Detect which cell encompasses the target text, then output its (x, y) center coordinate. 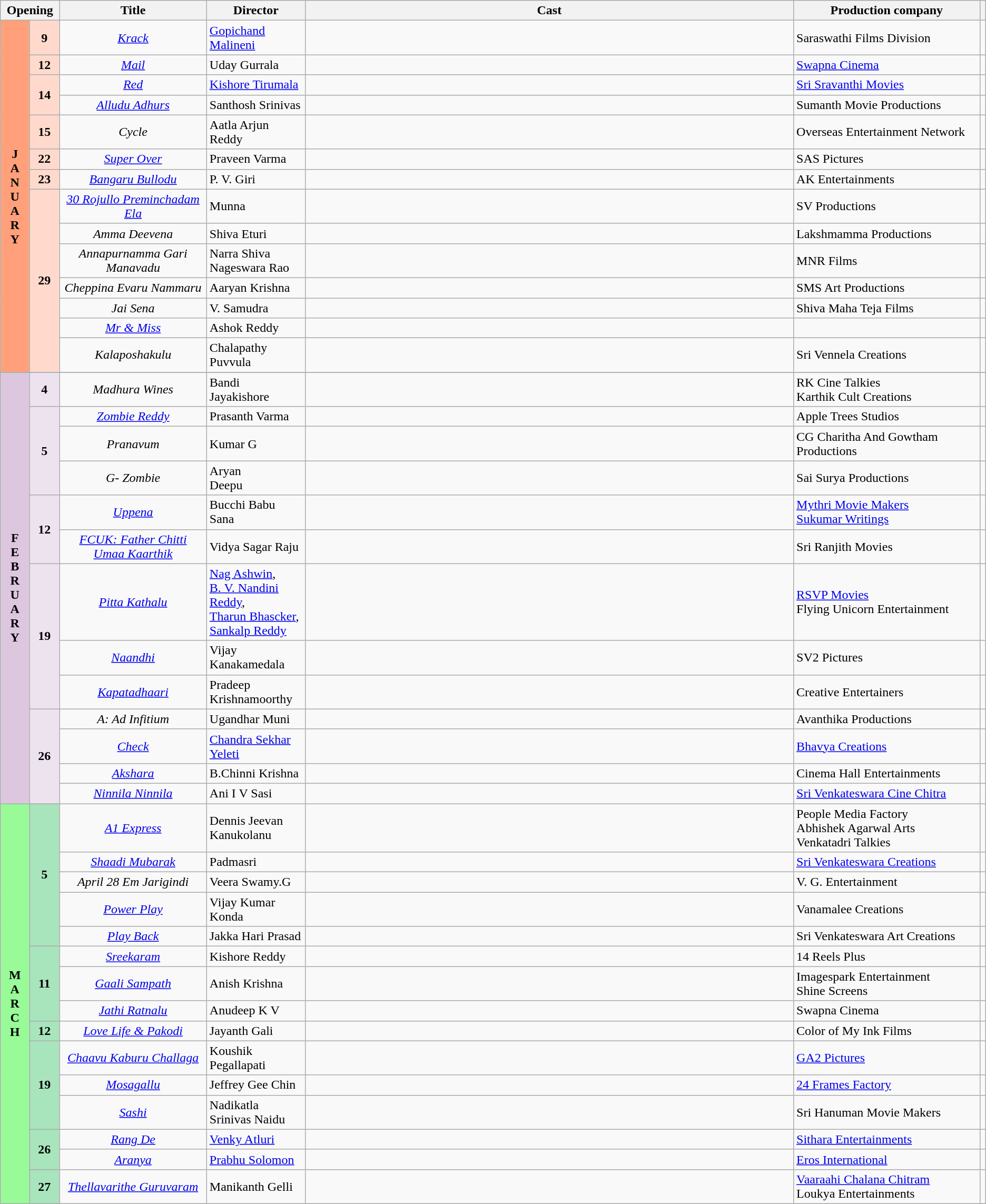
Kishore Reddy (256, 956)
27 (44, 1186)
Zombie Reddy (133, 417)
Cast (549, 11)
Cinema Hall Entertainments (887, 773)
Prasanth Varma (256, 417)
14 Reels Plus (887, 956)
SV Productions (887, 206)
Pitta Kathalu (133, 602)
Praveen Varma (256, 159)
Title (133, 11)
April 28 Em Jarigindi (133, 882)
Pradeep Krishnamoorthy (256, 692)
Ani I V Sasi (256, 793)
Anudeep K V (256, 1011)
Lakshmamma Productions (887, 233)
14 (44, 95)
Madhura Wines (133, 390)
V. G. Entertainment (887, 882)
GA2 Pictures (887, 1058)
Veera Swamy.G (256, 882)
Imagespark EntertainmentShine Screens (887, 984)
Production company (887, 11)
29 (44, 280)
Anish Krishna (256, 984)
Cheppina Evaru Nammaru (133, 288)
Sumanth Movie Productions (887, 105)
P. V. Giri (256, 179)
Super Over (133, 159)
Sri Ranjith Movies (887, 547)
Rang De (133, 1139)
Shiva Eturi (256, 233)
People Media FactoryAbhishek Agarwal ArtsVenkatadri Talkies (887, 828)
Chalapathy Puvvula (256, 355)
A: Ad Infitium (133, 719)
Red (133, 85)
FCUK: Father Chitti Umaa Kaarthik (133, 547)
Sashi (133, 1112)
Nag Ashwin,B. V. Nandini Reddy,Tharun Bhascker,Sankalp Reddy (256, 602)
Nadikatla Srinivas Naidu (256, 1112)
Sai Surya Productions (887, 478)
MNR Films (887, 260)
JANUARY (15, 196)
Jai Sena (133, 308)
Color of My Ink Films (887, 1031)
Kalaposhakulu (133, 355)
AK Entertainments (887, 179)
Check (133, 746)
Gopichand Malineni (256, 38)
Sreekaram (133, 956)
Krack (133, 38)
Sri Venkateswara Creations (887, 862)
Love Life & Pakodi (133, 1031)
Annapurnamma Gari Manavadu (133, 260)
Ninnila Ninnila (133, 793)
Padmasri (256, 862)
23 (44, 179)
Overseas Entertainment Network (887, 132)
Vaaraahi Chalana ChitramLoukya Entertainments (887, 1186)
SV2 Pictures (887, 657)
Mail (133, 65)
Alludu Adhurs (133, 105)
Vanamalee Creations (887, 909)
Uday Gurrala (256, 65)
B.Chinni Krishna (256, 773)
Vijay Kanakamedala (256, 657)
Pranavum (133, 443)
24 Frames Factory (887, 1085)
FEBRUARY (15, 588)
Bucchi Babu Sana (256, 512)
SAS Pictures (887, 159)
30 Rojullo Preminchadam Ela (133, 206)
Amma Deevena (133, 233)
Sri Venkateswara Cine Chitra (887, 793)
Mr & Miss (133, 328)
Saraswathi Films Division (887, 38)
Sri Sravanthi Movies (887, 85)
Ugandhar Muni (256, 719)
Sri Hanuman Movie Makers (887, 1112)
Manikanth Gelli (256, 1186)
Mosagallu (133, 1085)
Apple Trees Studios (887, 417)
Thellavarithe Guruvaram (133, 1186)
Eros International (887, 1159)
4 (44, 390)
9 (44, 38)
Creative Entertainers (887, 692)
Sri Vennela Creations (887, 355)
G- Zombie (133, 478)
SMS Art Productions (887, 288)
Sri Venkateswara Art Creations (887, 936)
RK Cine TalkiesKarthik Cult Creations (887, 390)
Venky Atluri (256, 1139)
Vidya Sagar Raju (256, 547)
Santhosh Srinivas (256, 105)
Jeffrey Gee Chin (256, 1085)
Narra Shiva Nageswara Rao (256, 260)
Dennis Jeevan Kanukolanu (256, 828)
V. Samudra (256, 308)
Vijay Kumar Konda (256, 909)
Aranya (133, 1159)
Power Play (133, 909)
Jayanth Gali (256, 1031)
11 (44, 984)
Jakka Hari Prasad (256, 936)
Bangaru Bullodu (133, 179)
Bandi Jayakishore (256, 390)
Koushik Pegallapati (256, 1058)
15 (44, 132)
Bhavya Creations (887, 746)
Kishore Tirumala (256, 85)
MARCH (15, 1004)
Munna (256, 206)
Shiva Maha Teja Films (887, 308)
Gaali Sampath (133, 984)
Chaavu Kaburu Challaga (133, 1058)
RSVP MoviesFlying Unicorn Entertainment (887, 602)
Shaadi Mubarak (133, 862)
Akshara (133, 773)
Chandra Sekhar Yeleti (256, 746)
Director (256, 11)
CG Charitha And Gowtham Productions (887, 443)
AryanDeepu (256, 478)
A1 Express (133, 828)
Kumar G (256, 443)
Mythri Movie MakersSukumar Writings (887, 512)
Opening (30, 11)
Cycle (133, 132)
Ashok Reddy (256, 328)
Naandhi (133, 657)
Aatla Arjun Reddy (256, 132)
Jathi Ratnalu (133, 1011)
Kapatadhaari (133, 692)
Sithara Entertainments (887, 1139)
22 (44, 159)
Prabhu Solomon (256, 1159)
Play Back (133, 936)
Uppena (133, 512)
Avanthika Productions (887, 719)
Aaryan Krishna (256, 288)
